Detect which cell encompasses the target text, then output its (x, y) center coordinate. 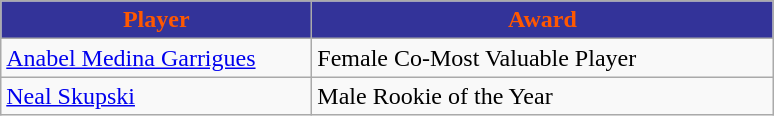
Player (156, 20)
Neal Skupski (156, 96)
Male Rookie of the Year (542, 96)
Female Co-Most Valuable Player (542, 58)
Award (542, 20)
Anabel Medina Garrigues (156, 58)
